Return the [x, y] coordinate for the center point of the cell that contains the specified text.  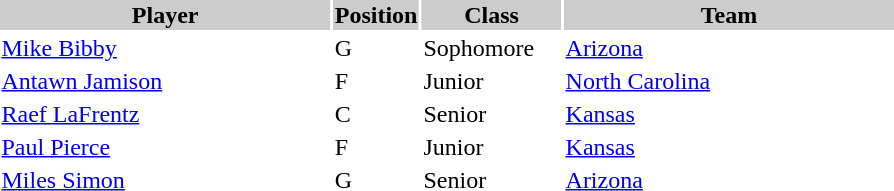
Sophomore [492, 48]
Position [376, 15]
Senior [492, 114]
Arizona [729, 48]
Team [729, 15]
Mike Bibby [165, 48]
Class [492, 15]
G [376, 48]
Raef LaFrentz [165, 114]
C [376, 114]
Antawn Jamison [165, 81]
Paul Pierce [165, 147]
North Carolina [729, 81]
Player [165, 15]
